Pinpoint the cell where the given text exists, returning its (X, Y) midpoint coordinate. 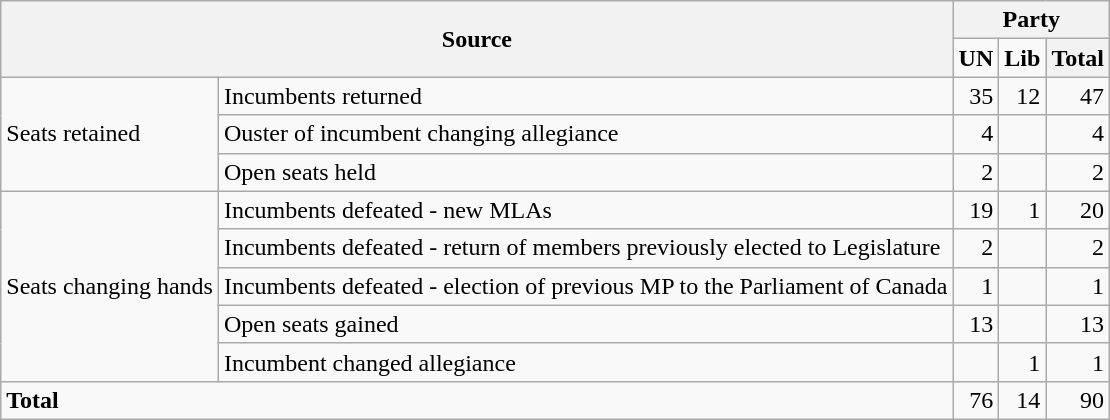
Seats changing hands (110, 286)
Incumbents defeated - return of members previously elected to Legislature (586, 248)
Seats retained (110, 134)
Ouster of incumbent changing allegiance (586, 134)
Open seats gained (586, 324)
Party (1031, 20)
90 (1078, 400)
76 (976, 400)
UN (976, 58)
20 (1078, 210)
14 (1022, 400)
Lib (1022, 58)
35 (976, 96)
Open seats held (586, 172)
Source (477, 39)
Incumbents defeated - election of previous MP to the Parliament of Canada (586, 286)
Incumbent changed allegiance (586, 362)
Incumbents defeated - new MLAs (586, 210)
Incumbents returned (586, 96)
12 (1022, 96)
47 (1078, 96)
19 (976, 210)
